Locate the cell with the specified text and output its [x, y] center coordinate. 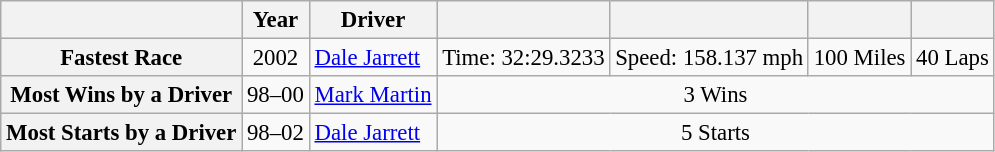
Mark Martin [373, 95]
40 Laps [952, 58]
3 Wins [716, 95]
Speed: 158.137 mph [710, 58]
98–00 [276, 95]
2002 [276, 58]
Driver [373, 20]
Fastest Race [122, 58]
Most Starts by a Driver [122, 133]
5 Starts [716, 133]
Year [276, 20]
Most Wins by a Driver [122, 95]
100 Miles [859, 58]
98–02 [276, 133]
Time: 32:29.3233 [524, 58]
